Determine the [x, y] coordinate at the center of the cell enclosing the given text.  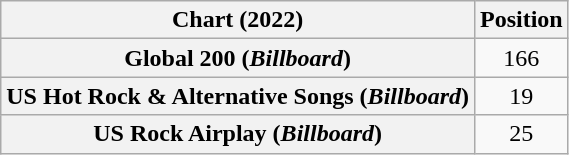
US Rock Airplay (Billboard) [238, 134]
Position [521, 20]
US Hot Rock & Alternative Songs (Billboard) [238, 96]
166 [521, 58]
Chart (2022) [238, 20]
25 [521, 134]
19 [521, 96]
Global 200 (Billboard) [238, 58]
